Return (x, y) of the center of cell containing provided text 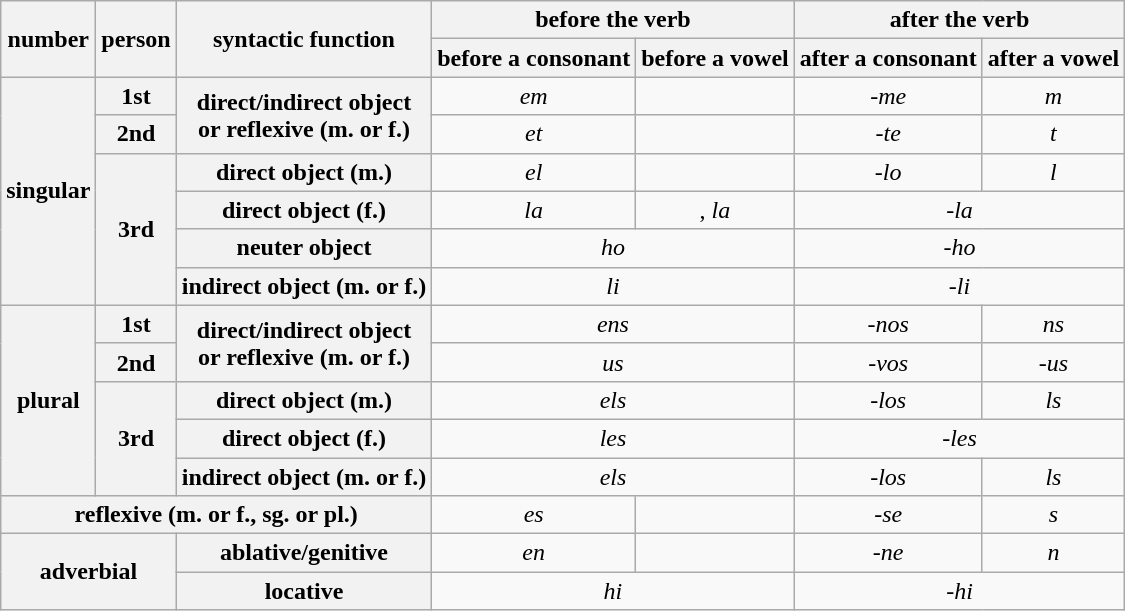
hi (614, 591)
neuter object (304, 248)
after a vowel (1054, 58)
before the verb (614, 20)
-la (960, 210)
us (614, 362)
-lo (888, 172)
plural (48, 400)
et (534, 134)
singular (48, 191)
m (1054, 96)
person (136, 39)
li (614, 286)
number (48, 39)
ho (614, 248)
adverbial (89, 572)
n (1054, 553)
es (534, 515)
ens (614, 324)
-se (888, 515)
la (534, 210)
before a consonant (534, 58)
reflexive (m. or f., sg. or pl.) (216, 515)
before a vowel (716, 58)
-les (960, 438)
les (614, 438)
-ho (960, 248)
-li (960, 286)
ns (1054, 324)
en (534, 553)
em (534, 96)
-vos (888, 362)
syntactic function (304, 39)
-us (1054, 362)
after the verb (960, 20)
l (1054, 172)
-me (888, 96)
s (1054, 515)
el (534, 172)
t (1054, 134)
locative (304, 591)
, la (716, 210)
-hi (960, 591)
after a consonant (888, 58)
-nos (888, 324)
-ne (888, 553)
-te (888, 134)
ablative/genitive (304, 553)
